Identify which cell holds the provided text, then report its (x, y) central coordinate. 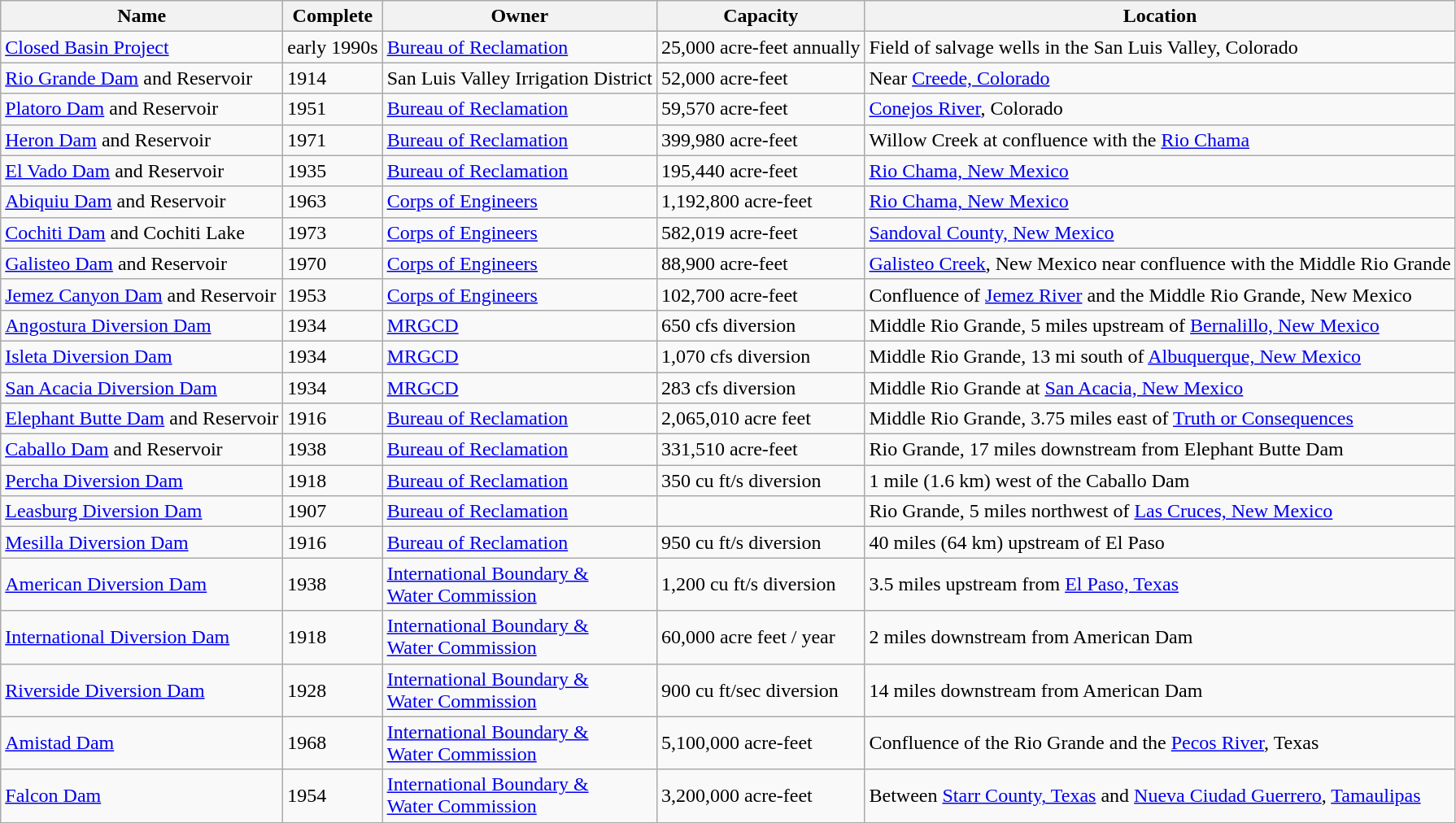
Middle Rio Grande, 3.75 miles east of Truth or Consequences (1160, 419)
Riverside Diversion Dam (142, 690)
1,200 cu ft/s diversion (761, 584)
Owner (519, 16)
Platoro Dam and Reservoir (142, 109)
Location (1160, 16)
52,000 acre-feet (761, 78)
1951 (333, 109)
1954 (333, 795)
Willow Creek at confluence with the Rio Chama (1160, 140)
1935 (333, 171)
Field of salvage wells in the San Luis Valley, Colorado (1160, 47)
Galisteo Creek, New Mexico near confluence with the Middle Rio Grande (1160, 263)
Abiquiu Dam and Reservoir (142, 202)
Between Starr County, Texas and Nueva Ciudad Guerrero, Tamaulipas (1160, 795)
40 miles (64 km) upstream of El Paso (1160, 542)
Confluence of the Rio Grande and the Pecos River, Texas (1160, 743)
650 cfs diversion (761, 325)
1928 (333, 690)
Confluence of Jemez River and the Middle Rio Grande, New Mexico (1160, 294)
195,440 acre-feet (761, 171)
Capacity (761, 16)
Elephant Butte Dam and Reservoir (142, 419)
283 cfs diversion (761, 388)
Angostura Diversion Dam (142, 325)
25,000 acre-feet annually (761, 47)
Isleta Diversion Dam (142, 356)
Middle Rio Grande at San Acacia, New Mexico (1160, 388)
Complete (333, 16)
331,510 acre-feet (761, 450)
Rio Grande, 17 miles downstream from Elephant Butte Dam (1160, 450)
1,192,800 acre-feet (761, 202)
1973 (333, 233)
Conejos River, Colorado (1160, 109)
1 mile (1.6 km) west of the Caballo Dam (1160, 481)
Caballo Dam and Reservoir (142, 450)
Cochiti Dam and Cochiti Lake (142, 233)
Heron Dam and Reservoir (142, 140)
Rio Grande, 5 miles northwest of Las Cruces, New Mexico (1160, 512)
60,000 acre feet / year (761, 638)
Galisteo Dam and Reservoir (142, 263)
3,200,000 acre-feet (761, 795)
Mesilla Diversion Dam (142, 542)
Percha Diversion Dam (142, 481)
Rio Grande Dam and Reservoir (142, 78)
Closed Basin Project (142, 47)
1953 (333, 294)
950 cu ft/s diversion (761, 542)
1907 (333, 512)
2,065,010 acre feet (761, 419)
1,070 cfs diversion (761, 356)
59,570 acre-feet (761, 109)
399,980 acre-feet (761, 140)
14 miles downstream from American Dam (1160, 690)
San Luis Valley Irrigation District (519, 78)
early 1990s (333, 47)
Name (142, 16)
Sandoval County, New Mexico (1160, 233)
900 cu ft/sec diversion (761, 690)
Falcon Dam (142, 795)
San Acacia Diversion Dam (142, 388)
1970 (333, 263)
Amistad Dam (142, 743)
American Diversion Dam (142, 584)
El Vado Dam and Reservoir (142, 171)
3.5 miles upstream from El Paso, Texas (1160, 584)
International Diversion Dam (142, 638)
88,900 acre-feet (761, 263)
1963 (333, 202)
Leasburg Diversion Dam (142, 512)
1968 (333, 743)
1914 (333, 78)
102,700 acre-feet (761, 294)
350 cu ft/s diversion (761, 481)
582,019 acre-feet (761, 233)
Near Creede, Colorado (1160, 78)
Middle Rio Grande, 5 miles upstream of Bernalillo, New Mexico (1160, 325)
Jemez Canyon Dam and Reservoir (142, 294)
1971 (333, 140)
Middle Rio Grande, 13 mi south of Albuquerque, New Mexico (1160, 356)
5,100,000 acre-feet (761, 743)
2 miles downstream from American Dam (1160, 638)
